Return the [X, Y] coordinate for the center point of the cell that contains the specified text.  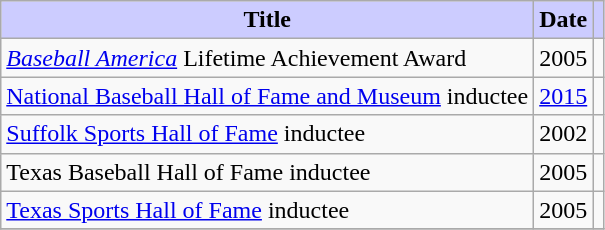
Baseball America Lifetime Achievement Award [268, 58]
National Baseball Hall of Fame and Museum inductee [268, 96]
Suffolk Sports Hall of Fame inductee [268, 134]
Title [268, 20]
Texas Baseball Hall of Fame inductee [268, 172]
Texas Sports Hall of Fame inductee [268, 210]
Date [564, 20]
2002 [564, 134]
2015 [564, 96]
